Return (X, Y) of the center of cell containing provided text 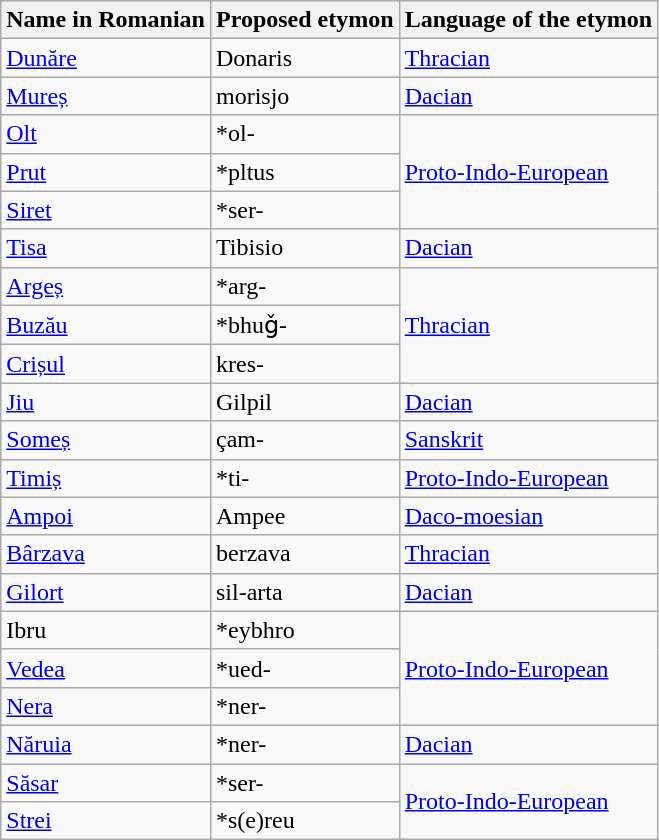
Gilpil (304, 402)
kres- (304, 364)
Săsar (106, 783)
Name in Romanian (106, 20)
Vedea (106, 668)
sil-arta (304, 592)
Crișul (106, 364)
Năruia (106, 744)
Timiș (106, 478)
*bhuǧ- (304, 325)
Olt (106, 134)
*ued- (304, 668)
Bârzava (106, 554)
Sanskrit (528, 440)
Jiu (106, 402)
Strei (106, 821)
Tibisio (304, 248)
Nera (106, 706)
Ampoi (106, 516)
çam- (304, 440)
Ibru (106, 630)
Buzău (106, 325)
*arg- (304, 286)
Someș (106, 440)
*ol- (304, 134)
*pltus (304, 172)
*s(e)reu (304, 821)
Proposed etymon (304, 20)
Mureș (106, 96)
Prut (106, 172)
Siret (106, 210)
Ampee (304, 516)
Argeș (106, 286)
*ti- (304, 478)
Donaris (304, 58)
Dunăre (106, 58)
Gilort (106, 592)
morisjo (304, 96)
*eybhro (304, 630)
Daco-moesian (528, 516)
Tisa (106, 248)
Language of the etymon (528, 20)
berzava (304, 554)
